Identify which cell holds the provided text, then report its (X, Y) central coordinate. 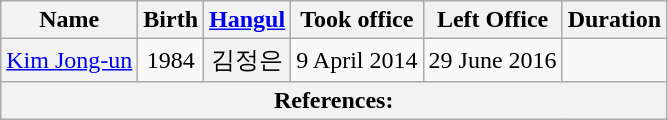
1984 (171, 60)
Kim Jong-un (70, 60)
29 June 2016 (492, 60)
Left Office (492, 20)
Took office (357, 20)
Name (70, 20)
Hangul (248, 20)
9 April 2014 (357, 60)
Duration (614, 20)
References: (334, 100)
Birth (171, 20)
김정은 (248, 60)
